Detect which cell encompasses the target text, then output its (x, y) center coordinate. 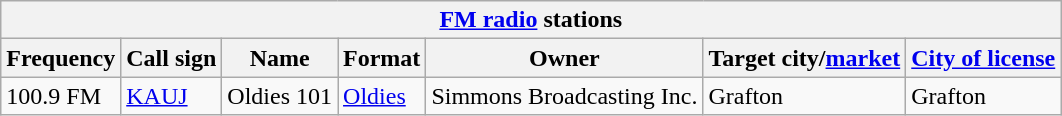
City of license (984, 58)
Call sign (172, 58)
Oldies (382, 96)
Owner (564, 58)
Format (382, 58)
Simmons Broadcasting Inc. (564, 96)
KAUJ (172, 96)
Name (280, 58)
FM radio stations (531, 20)
Frequency (61, 58)
Oldies 101 (280, 96)
Target city/market (804, 58)
100.9 FM (61, 96)
